Scan for the cell matching the given text and deliver its (X, Y) coordinate at center. 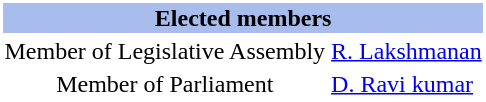
D. Ravi kumar (407, 84)
Member of Parliament (165, 84)
Elected members (243, 18)
Member of Legislative Assembly (165, 51)
R. Lakshmanan (407, 51)
